Detect which cell encompasses the target text, then output its (X, Y) center coordinate. 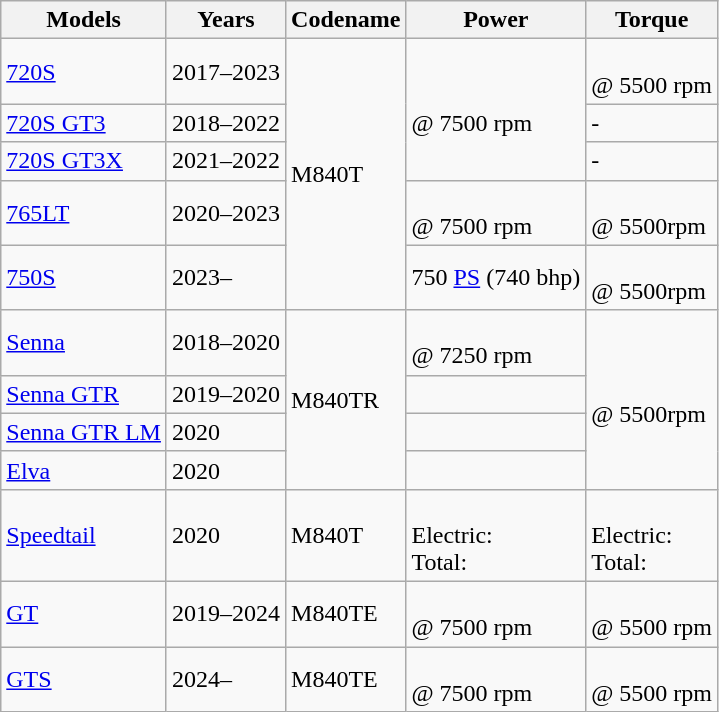
2021–2022 (226, 161)
GT (84, 614)
Elva (84, 470)
2019–2024 (226, 614)
@ 7250 rpm (496, 342)
720S GT3X (84, 161)
2018–2020 (226, 342)
Speedtail (84, 535)
720S GT3 (84, 123)
2023– (226, 278)
765LT (84, 212)
GTS (84, 678)
750 PS (740 bhp) (496, 278)
720S (84, 72)
Power (496, 20)
Models (84, 20)
750S (84, 278)
2019–2020 (226, 394)
Senna GTR (84, 394)
2017–2023 (226, 72)
Codename (346, 20)
2020–2023 (226, 212)
M840TR (346, 400)
Years (226, 20)
Torque (652, 20)
Senna (84, 342)
2024– (226, 678)
Senna GTR LM (84, 432)
2018–2022 (226, 123)
